Find where the given text appears and provide that cell's center as [x, y] coordinate. 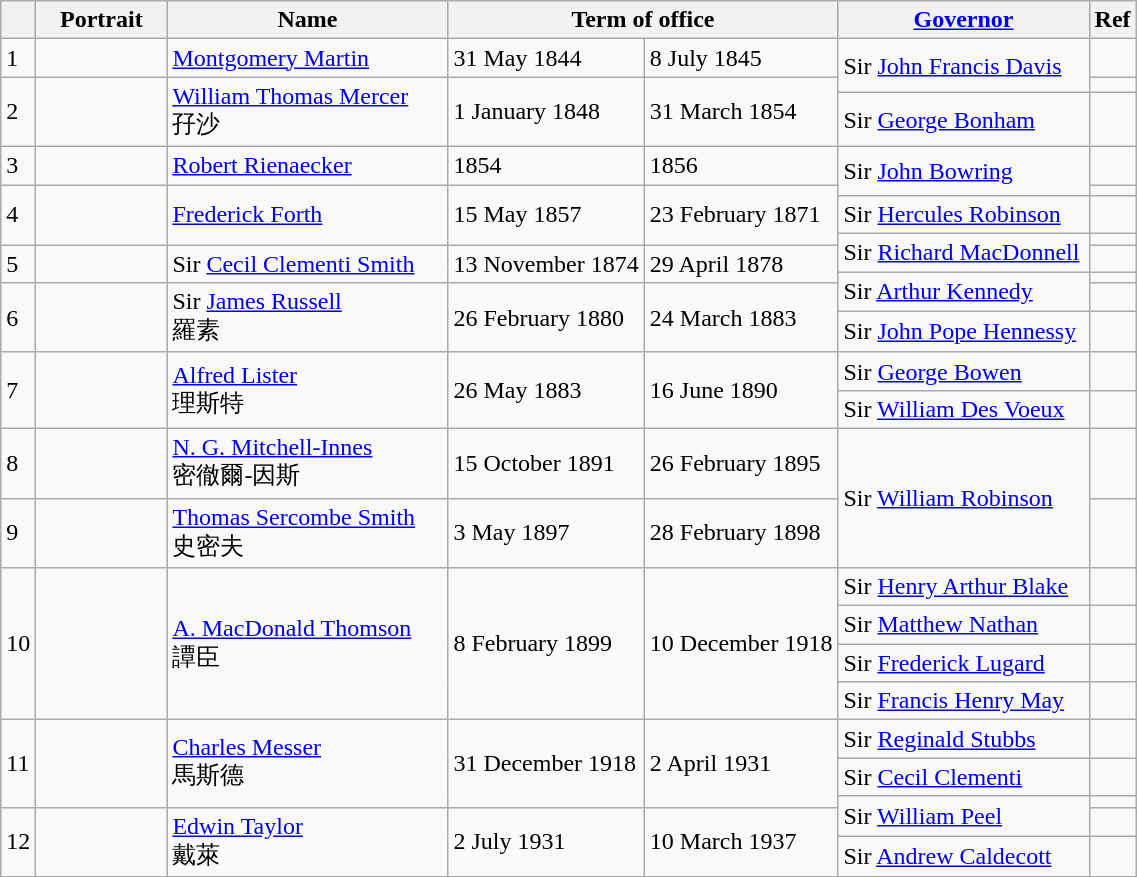
Alfred Lister理斯特 [308, 390]
Term of office [643, 20]
15 May 1857 [546, 214]
Name [308, 20]
Sir John Pope Hennessy [964, 332]
Sir John Bowring [964, 170]
1854 [546, 165]
Sir Richard MacDonnell [964, 253]
10 December 1918 [741, 644]
Montgomery Martin [308, 58]
Thomas Sercombe Smith史密夫 [308, 533]
8 July 1845 [741, 58]
Sir James Russell羅素 [308, 318]
Sir Henry Arthur Blake [964, 587]
Sir Cecil Clementi Smith [308, 264]
William Thomas Mercer孖沙 [308, 112]
Robert Rienaecker [308, 165]
2 July 1931 [546, 842]
26 February 1880 [546, 318]
Sir Reginald Stubbs [964, 739]
N. G. Mitchell-Innes密徹爾-因斯 [308, 463]
Portrait [102, 20]
Sir Francis Henry May [964, 701]
28 February 1898 [741, 533]
Ref [1112, 20]
Sir William Des Voeux [964, 409]
1 January 1848 [546, 112]
3 May 1897 [546, 533]
Sir George Bonham [964, 120]
Sir Cecil Clementi [964, 777]
2 April 1931 [741, 764]
2 [18, 112]
8 [18, 463]
15 October 1891 [546, 463]
Frederick Forth [308, 214]
Charles Messer馬斯德 [308, 764]
Governor [964, 20]
29 April 1878 [741, 264]
26 May 1883 [546, 390]
Sir William Robinson [964, 498]
Sir John Francis Davis [964, 66]
16 June 1890 [741, 390]
Sir Hercules Robinson [964, 215]
Sir Arthur Kennedy [964, 292]
Sir William Peel [964, 816]
4 [18, 214]
1856 [741, 165]
6 [18, 318]
Sir Andrew Caldecott [964, 856]
11 [18, 764]
Edwin Taylor戴萊 [308, 842]
26 February 1895 [741, 463]
10 March 1937 [741, 842]
31 March 1854 [741, 112]
1 [18, 58]
8 February 1899 [546, 644]
7 [18, 390]
31 December 1918 [546, 764]
13 November 1874 [546, 264]
A. MacDonald Thomson譚臣 [308, 644]
Sir Frederick Lugard [964, 663]
10 [18, 644]
5 [18, 264]
23 February 1871 [741, 214]
Sir Matthew Nathan [964, 625]
9 [18, 533]
12 [18, 842]
Sir George Bowen [964, 371]
31 May 1844 [546, 58]
24 March 1883 [741, 318]
3 [18, 165]
